Find where the given text appears and provide that cell's center as (x, y) coordinate. 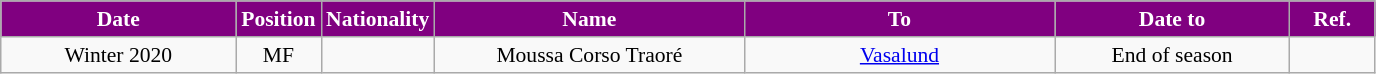
Position (278, 19)
Ref. (1332, 19)
Date (118, 19)
Name (589, 19)
Date to (1172, 19)
Nationality (378, 19)
To (899, 19)
End of season (1172, 55)
Moussa Corso Traoré (589, 55)
Winter 2020 (118, 55)
Vasalund (899, 55)
MF (278, 55)
